Pinpoint the cell where the given text exists, returning its (X, Y) midpoint coordinate. 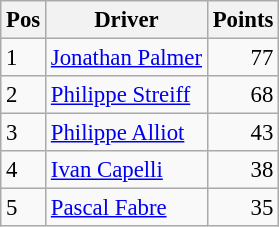
43 (242, 133)
Driver (127, 20)
Ivan Capelli (127, 170)
Pos (24, 20)
5 (24, 208)
68 (242, 95)
2 (24, 95)
Philippe Streiff (127, 95)
Philippe Alliot (127, 133)
77 (242, 58)
4 (24, 170)
1 (24, 58)
35 (242, 208)
Points (242, 20)
3 (24, 133)
Pascal Fabre (127, 208)
38 (242, 170)
Jonathan Palmer (127, 58)
